Search for the cell housing the specified text and yield its (X, Y) center coordinate. 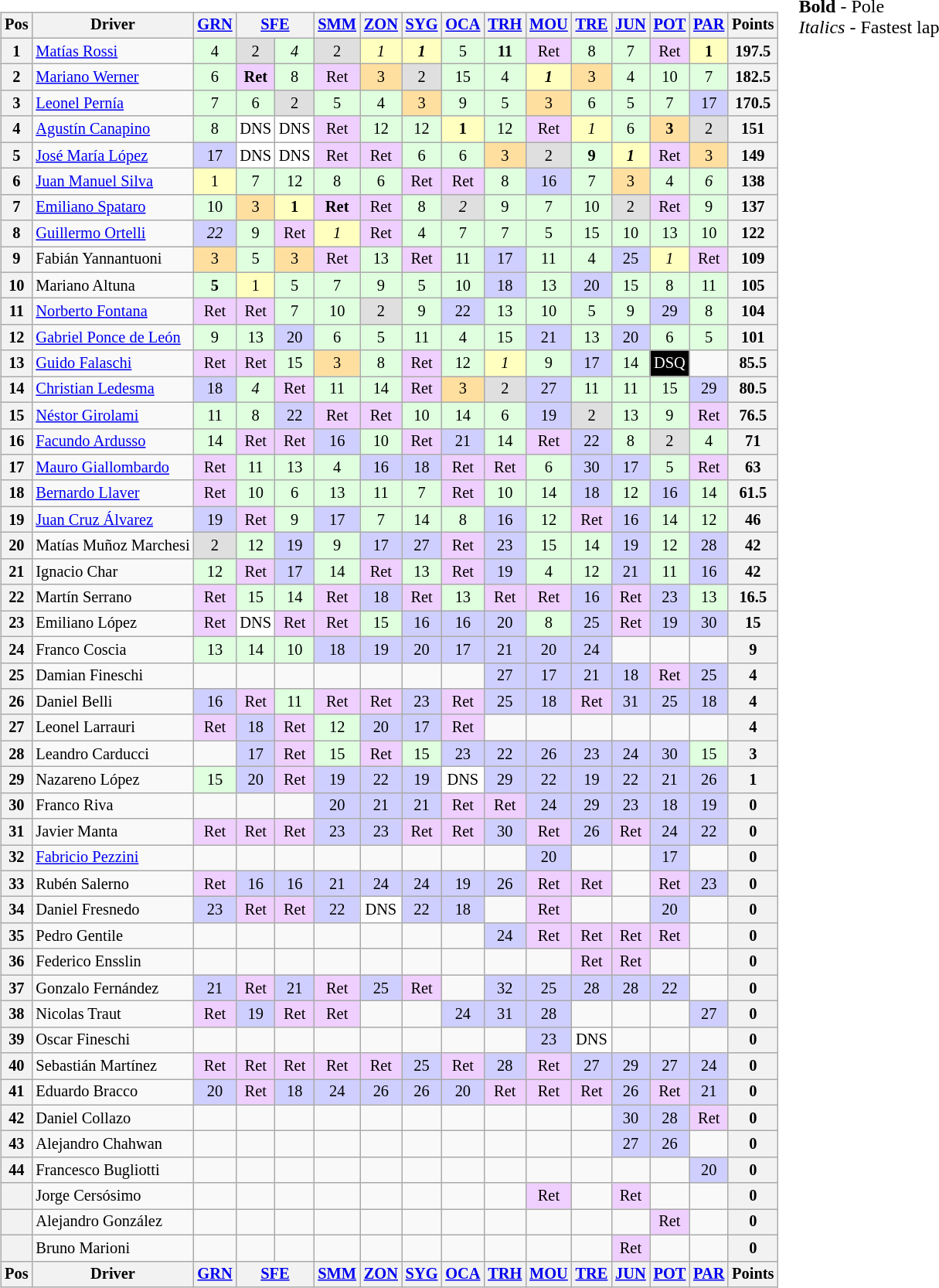
José María López (113, 155)
16.5 (753, 598)
Leonel Pernía (113, 104)
Ignacio Char (113, 571)
Franco Riva (113, 806)
Fabricio Pezzini (113, 858)
Leandro Carducci (113, 754)
Bernardo Llaver (113, 493)
Javier Manta (113, 832)
Sebastián Martínez (113, 1066)
170.5 (753, 104)
Emiliano Spataro (113, 207)
Bruno Marioni (113, 1248)
61.5 (753, 493)
151 (753, 129)
40 (16, 1066)
Guido Falaschi (113, 363)
71 (753, 441)
36 (16, 962)
104 (753, 312)
76.5 (753, 415)
Jorge Cersósimo (113, 1196)
Daniel Belli (113, 702)
33 (16, 884)
34 (16, 910)
Mariano Altuna (113, 285)
Alejandro González (113, 1222)
Juan Manuel Silva (113, 182)
43 (16, 1144)
197.5 (753, 51)
80.5 (753, 390)
85.5 (753, 363)
Daniel Fresnedo (113, 910)
Norberto Fontana (113, 312)
39 (16, 1040)
41 (16, 1092)
182.5 (753, 77)
Gonzalo Fernández (113, 988)
Nicolas Traut (113, 1014)
DSQ (670, 363)
Matías Muñoz Marchesi (113, 546)
Juan Cruz Álvarez (113, 520)
138 (753, 182)
38 (16, 1014)
105 (753, 285)
Fabián Yannantuoni (113, 260)
Federico Ensslin (113, 962)
101 (753, 338)
Leonel Larrauri (113, 727)
Guillermo Ortelli (113, 233)
63 (753, 468)
Alejandro Chahwan (113, 1144)
Christian Ledesma (113, 390)
109 (753, 260)
Martín Serrano (113, 598)
Néstor Girolami (113, 415)
149 (753, 155)
44 (16, 1170)
Facundo Ardusso (113, 441)
Oscar Fineschi (113, 1040)
37 (16, 988)
Nazareno López (113, 780)
Damian Fineschi (113, 676)
Gabriel Ponce de León (113, 338)
Agustín Canapino (113, 129)
Eduardo Bracco (113, 1092)
Franco Coscia (113, 649)
Mariano Werner (113, 77)
35 (16, 936)
Daniel Collazo (113, 1118)
Rubén Salerno (113, 884)
122 (753, 233)
46 (753, 520)
Pedro Gentile (113, 936)
Francesco Bugliotti (113, 1170)
Matías Rossi (113, 51)
Emiliano López (113, 624)
Mauro Giallombardo (113, 468)
137 (753, 207)
